Find where the given text appears and provide that cell's center as [X, Y] coordinate. 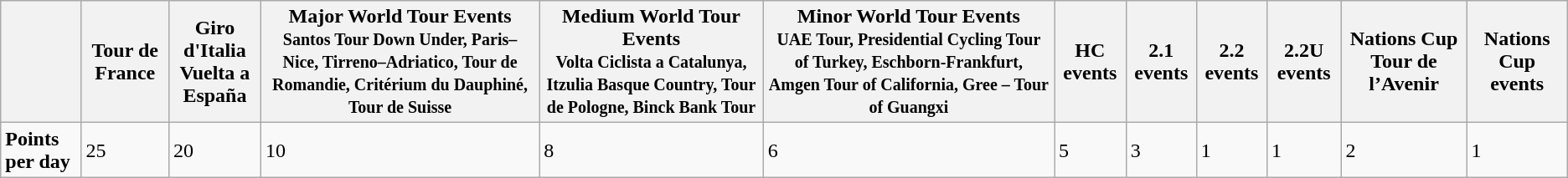
2 [1404, 150]
Points per day [41, 150]
10 [400, 150]
HC events [1091, 62]
3 [1161, 150]
20 [215, 150]
5 [1091, 150]
Major World Tour Events Santos Tour Down Under, Paris–Nice, Tirreno–Adriatico, Tour de Romandie, Critérium du Dauphiné, Tour de Suisse [400, 62]
Tour de France [126, 62]
2.2 events [1231, 62]
8 [652, 150]
2.2U events [1303, 62]
Giro d'Italia Vuelta a España [215, 62]
2.1 events [1161, 62]
Nations Cup Tour de l’Avenir [1404, 62]
Nations Cup events [1517, 62]
6 [908, 150]
Medium World Tour Events Volta Ciclista a Catalunya, Itzulia Basque Country, Tour de Pologne, Binck Bank Tour [652, 62]
Minor World Tour Events UAE Tour, Presidential Cycling Tour of Turkey, Eschborn-Frankfurt, Amgen Tour of California, Gree – Tour of Guangxi [908, 62]
25 [126, 150]
